Determine the (x, y) coordinate at the center of the cell enclosing the given text.  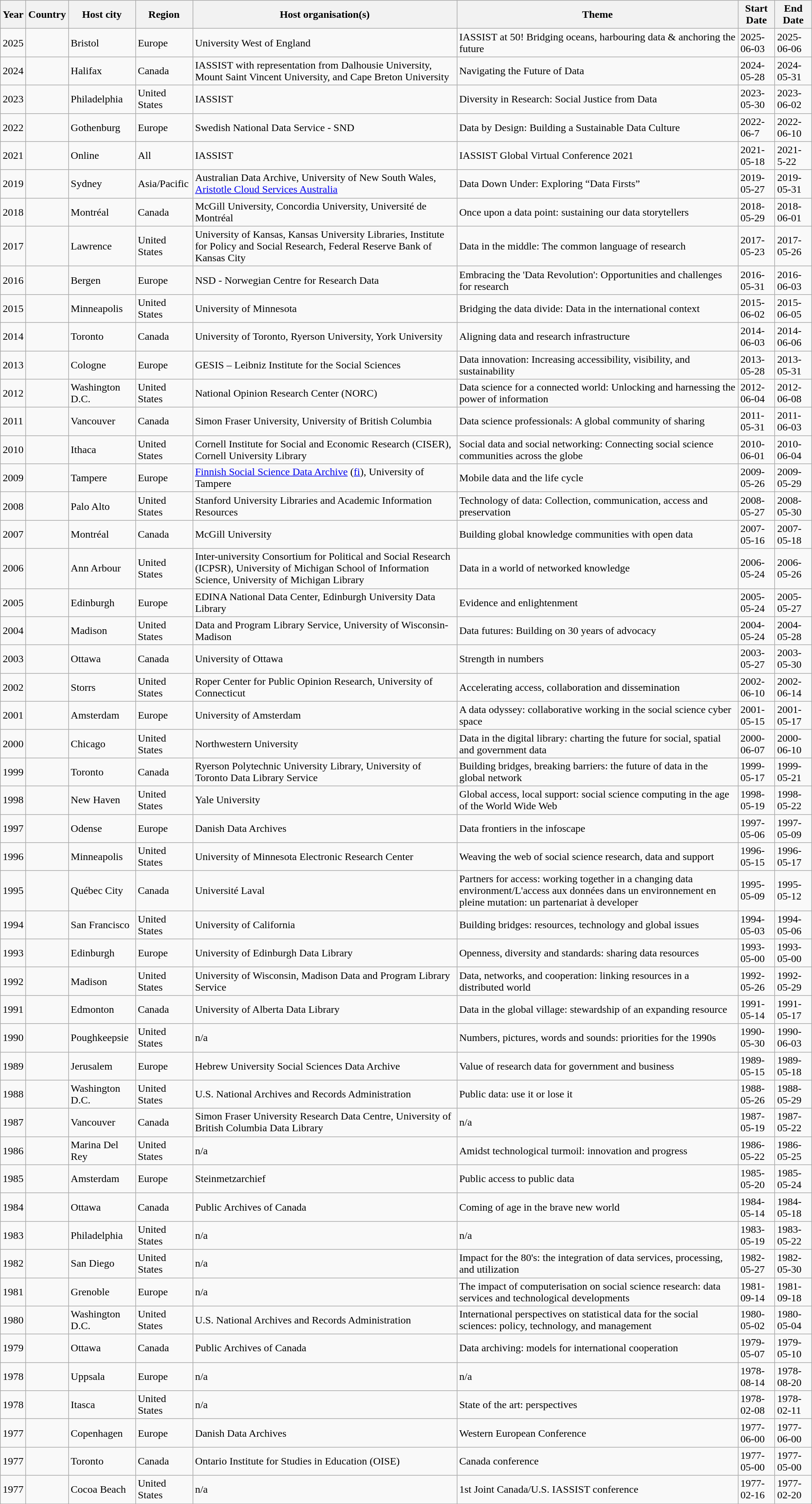
Weaving the web of social science research, data and support (597, 857)
Global access, local support: social science computing in the age of the World Wide Web (597, 800)
Odense (102, 828)
2005-05-27 (793, 602)
Diversity in Research: Social Justice from Data (597, 99)
Data science professionals: A global community of sharing (597, 422)
1995-05-09 (756, 891)
2018 (13, 212)
Impact for the 80's: the integration of data services, processing, and utilization (597, 1264)
2014-06-03 (756, 337)
1989 (13, 1066)
End Date (793, 15)
2001 (13, 715)
1981-09-14 (756, 1291)
Ryerson Polytechnic University Library, University of Toronto Data Library Service (324, 772)
2012 (13, 393)
1996-05-17 (793, 857)
2005 (13, 602)
1993 (13, 953)
Evidence and enlightenment (597, 602)
2024-05-31 (793, 71)
Cologne (102, 365)
1980-05-04 (793, 1320)
1980 (13, 1320)
1992-05-29 (793, 982)
University of Minnesota (324, 308)
University of Toronto, Ryerson University, York University (324, 337)
1989-05-18 (793, 1066)
2022-06-7 (756, 128)
2003-05-27 (756, 659)
1989-05-15 (756, 1066)
1996-05-15 (756, 857)
Asia/Pacific (164, 184)
University of Alberta Data Library (324, 1009)
2017-05-23 (756, 246)
2007-05-18 (793, 535)
1985-05-20 (756, 1179)
2009-05-29 (793, 478)
Halifax (102, 71)
2000-06-07 (756, 744)
Ontario Institute for Studies in Education (OISE) (324, 1461)
Finnish Social Science Data Archive (fi), University of Tampere (324, 478)
1982-05-30 (793, 1264)
1986-05-22 (756, 1151)
Data Down Under: Exploring “Data Firsts” (597, 184)
San Diego (102, 1264)
2013-05-31 (793, 365)
1987-05-19 (756, 1122)
1986-05-25 (793, 1151)
2025 (13, 43)
2023-06-02 (793, 99)
Simon Fraser University Research Data Centre, University of British Columbia Data Library (324, 1122)
2010-06-04 (793, 450)
Université Laval (324, 891)
McGill University, Concordia University, Université de Montréal (324, 212)
International perspectives on statistical data for the social sciences: policy, technology, and management (597, 1320)
McGill University (324, 535)
Uppsala (102, 1376)
1996 (13, 857)
2012-06-08 (793, 393)
Value of research data for government and business (597, 1066)
2024-05-28 (756, 71)
1995-05-12 (793, 891)
2004-05-28 (793, 631)
Simon Fraser University, University of British Columbia (324, 422)
State of the art: perspectives (597, 1405)
Building bridges, breaking barriers: the future of data in the global network (597, 772)
University of Amsterdam (324, 715)
Cornell Institute for Social and Economic Research (CISER), Cornell University Library (324, 450)
Hebrew University Social Sciences Data Archive (324, 1066)
Start Date (756, 15)
Grenoble (102, 1291)
1983-05-19 (756, 1235)
Northwestern University (324, 744)
Theme (597, 15)
1999 (13, 772)
1979-05-07 (756, 1349)
2002 (13, 687)
Navigating the Future of Data (597, 71)
1988-05-29 (793, 1094)
IASSIST at 50! Bridging oceans, harbouring data & anchoring the future (597, 43)
2008 (13, 506)
1978-02-08 (756, 1405)
Bergen (102, 280)
Country (47, 15)
2015 (13, 308)
Steinmetzarchief (324, 1179)
2013-05-28 (756, 365)
Building bridges: resources, technology and global issues (597, 925)
Western European Conference (597, 1433)
1977-02-20 (793, 1489)
Ithaca (102, 450)
Public data: use it or lose it (597, 1094)
2016-05-31 (756, 280)
Data in the digital library: charting the future for social, spatial and government data (597, 744)
1983-05-22 (793, 1235)
Technology of data: Collection, communication, access and preservation (597, 506)
2014 (13, 337)
2001-05-15 (756, 715)
Data, networks, and cooperation: linking resources in a distributed world (597, 982)
1997-05-09 (793, 828)
1988 (13, 1094)
2018-06-01 (793, 212)
Public access to public data (597, 1179)
Stanford University Libraries and Academic Information Resources (324, 506)
Itasca (102, 1405)
The impact of computerisation on social science research: data services and technological developments (597, 1291)
2019-05-27 (756, 184)
IASSIST with representation from Dalhousie University, Mount Saint Vincent University, and Cape Breton University (324, 71)
Canada conference (597, 1461)
Data frontiers in the infoscape (597, 828)
2021-05-18 (756, 155)
Amidst technological turmoil: innovation and progress (597, 1151)
1994 (13, 925)
2003 (13, 659)
2008-05-30 (793, 506)
San Francisco (102, 925)
1984-05-18 (793, 1207)
2025-06-03 (756, 43)
1990-05-30 (756, 1038)
2009-05-26 (756, 478)
Strength in numbers (597, 659)
2006-05-26 (793, 568)
1991 (13, 1009)
Marina Del Rey (102, 1151)
1978-08-20 (793, 1376)
2022 (13, 128)
2002-06-10 (756, 687)
University of California (324, 925)
Embracing the 'Data Revolution': Opportunities and challenges for research (597, 280)
2007 (13, 535)
1978-02-11 (793, 1405)
1994-05-06 (793, 925)
1997 (13, 828)
1985 (13, 1179)
2004 (13, 631)
2003-05-30 (793, 659)
Lawrence (102, 246)
Yale University (324, 800)
Australian Data Archive, University of New South Wales, Aristotle Cloud Services Australia (324, 184)
1981-09-18 (793, 1291)
2019 (13, 184)
Poughkeepsie (102, 1038)
Social data and social networking: Connecting social science communities across the globe (597, 450)
Once upon a data point: sustaining our data storytellers (597, 212)
All (164, 155)
1999-05-17 (756, 772)
Host city (102, 15)
Numbers, pictures, words and sounds: priorities for the 1990s (597, 1038)
2002-06-14 (793, 687)
Sydney (102, 184)
Swedish National Data Service - SND (324, 128)
2000-06-10 (793, 744)
Data innovation: Increasing accessibility, visibility, and sustainability (597, 365)
2024 (13, 71)
Jerusalem (102, 1066)
1990-06-03 (793, 1038)
1st Joint Canada/U.S. IASSIST conference (597, 1489)
Bristol (102, 43)
2018-05-29 (756, 212)
Gothenburg (102, 128)
1984-05-14 (756, 1207)
2010-06-01 (756, 450)
Region (164, 15)
Data science for a connected world: Unlocking and harnessing the power of information (597, 393)
Openness, diversity and standards: sharing data resources (597, 953)
1994-05-03 (756, 925)
1985-05-24 (793, 1179)
1982-05-27 (756, 1264)
2015-06-02 (756, 308)
2012-06-04 (756, 393)
New Haven (102, 800)
2006-05-24 (756, 568)
Québec City (102, 891)
2016 (13, 280)
GESIS – Leibniz Institute for the Social Sciences (324, 365)
2008-05-27 (756, 506)
University of Minnesota Electronic Research Center (324, 857)
2017 (13, 246)
Host organisation(s) (324, 15)
2006 (13, 568)
1986 (13, 1151)
Copenhagen (102, 1433)
1987 (13, 1122)
1979 (13, 1349)
1982 (13, 1264)
1995 (13, 891)
1990 (13, 1038)
1991-05-17 (793, 1009)
Data and Program Library Service, University of Wisconsin-Madison (324, 631)
1980-05-02 (756, 1320)
Chicago (102, 744)
1983 (13, 1235)
University of Kansas, Kansas University Libraries, Institute for Policy and Social Research, Federal Reserve Bank of Kansas City (324, 246)
1992 (13, 982)
Online (102, 155)
2007-05-16 (756, 535)
2021 (13, 155)
A data odyssey: collaborative working in the social science cyber space (597, 715)
Coming of age in the brave new world (597, 1207)
Data in the middle: The common language of research (597, 246)
1979-05-10 (793, 1349)
Cocoa Beach (102, 1489)
2001-05-17 (793, 715)
2016-06-03 (793, 280)
1998-05-19 (756, 800)
Tampere (102, 478)
Aligning data and research infrastructure (597, 337)
Edmonton (102, 1009)
1977-02-16 (756, 1489)
Bridging the data divide: Data in the international context (597, 308)
Mobile data and the life cycle (597, 478)
1984 (13, 1207)
Data futures: Building on 30 years of advocacy (597, 631)
Year (13, 15)
Roper Center for Public Opinion Research, University of Connecticut (324, 687)
1992-05-26 (756, 982)
2010 (13, 450)
2011 (13, 422)
2004-05-24 (756, 631)
Palo Alto (102, 506)
University of Wisconsin, Madison Data and Program Library Service (324, 982)
University of Ottawa (324, 659)
Building global knowledge communities with open data (597, 535)
2011-05-31 (756, 422)
Storrs (102, 687)
University West of England (324, 43)
Data by Design: Building a Sustainable Data Culture (597, 128)
2017-05-26 (793, 246)
Accelerating access, collaboration and dissemination (597, 687)
NSD - Norwegian Centre for Research Data (324, 280)
2011-06-03 (793, 422)
2021-5-22 (793, 155)
1991-05-14 (756, 1009)
1997-05-06 (756, 828)
2015-06-05 (793, 308)
1978-08-14 (756, 1376)
National Opinion Research Center (NORC) (324, 393)
2000 (13, 744)
University of Edinburgh Data Library (324, 953)
Ann Arbour (102, 568)
1981 (13, 1291)
2025-06-06 (793, 43)
2013 (13, 365)
1987-05-22 (793, 1122)
Data archiving: models for international cooperation (597, 1349)
2022-06-10 (793, 128)
1998 (13, 800)
1998-05-22 (793, 800)
IASSIST Global Virtual Conference 2021 (597, 155)
EDINA National Data Center, Edinburgh University Data Library (324, 602)
1999-05-21 (793, 772)
2005-05-24 (756, 602)
2023 (13, 99)
2009 (13, 478)
2014-06-06 (793, 337)
2023-05-30 (756, 99)
Data in a world of networked knowledge (597, 568)
2019-05-31 (793, 184)
1988-05-26 (756, 1094)
Data in the global village: stewardship of an expanding resource (597, 1009)
